From the cell containing the given text, extract its center point as [X, Y] coordinate. 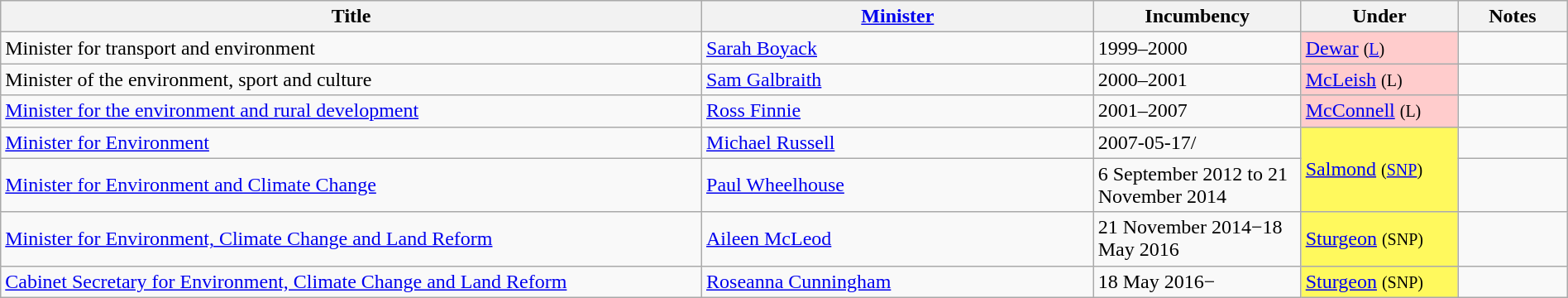
Minister [898, 17]
Paul Wheelhouse [898, 185]
Incumbency [1198, 17]
Michael Russell [898, 142]
Roseanna Cunningham [898, 281]
Under [1379, 17]
6 September 2012 to 21 November 2014 [1198, 185]
2001–2007 [1198, 111]
Salmond (SNP) [1379, 169]
Ross Finnie [898, 111]
Minister for the environment and rural development [351, 111]
Sam Galbraith [898, 79]
Minister for transport and environment [351, 48]
21 November 2014−18 May 2016 [1198, 238]
McLeish (L) [1379, 79]
Aileen McLeod [898, 238]
2007-05-17/ [1198, 142]
McConnell (L) [1379, 111]
Minister for Environment, Climate Change and Land Reform [351, 238]
18 May 2016− [1198, 281]
Notes [1513, 17]
Minister for Environment and Climate Change [351, 185]
Minister for Environment [351, 142]
Sarah Boyack [898, 48]
2000–2001 [1198, 79]
Title [351, 17]
1999–2000 [1198, 48]
Dewar (L) [1379, 48]
Cabinet Secretary for Environment, Climate Change and Land Reform [351, 281]
Minister of the environment, sport and culture [351, 79]
